Extract the [x, y] coordinate from the center of the cell holding the provided text.  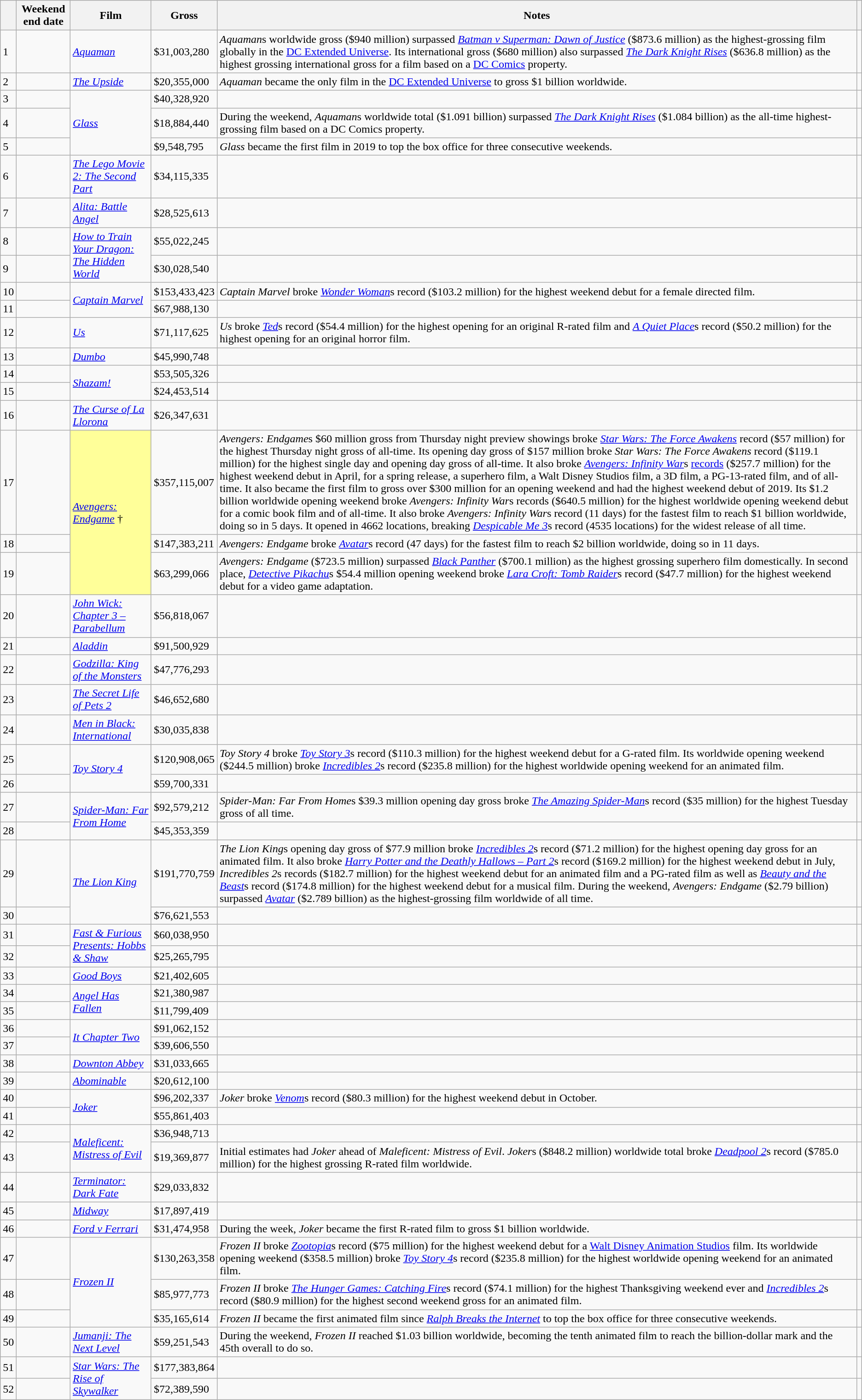
28 [8, 831]
7 [8, 213]
51 [8, 1368]
Terminator: Dark Fate [111, 1187]
25 [8, 759]
Men in Black: International [111, 730]
45 [8, 1211]
Glass became the first film in 2019 to top the box office for three consecutive weekends. [537, 146]
46 [8, 1229]
35 [8, 1011]
Aquaman [111, 52]
$91,062,152 [184, 1028]
14 [8, 374]
$31,474,958 [184, 1229]
31 [8, 935]
19 [8, 574]
Fast & Furious Presents: Hobbs & Shaw [111, 946]
18 [8, 544]
37 [8, 1046]
Avengers: Endgame broke Avatars record (47 days) for the fastest film to reach $2 billion worldwide, doing so in 11 days. [537, 544]
3 [8, 99]
$21,402,605 [184, 976]
$130,263,358 [184, 1259]
$191,770,759 [184, 873]
$59,251,543 [184, 1342]
Joker broke Venoms record ($80.3 million) for the highest weekend debut in October. [537, 1098]
39 [8, 1081]
Midway [111, 1211]
Downton Abbey [111, 1063]
38 [8, 1063]
$147,383,211 [184, 544]
5 [8, 146]
$17,897,419 [184, 1211]
21 [8, 646]
$20,612,100 [184, 1081]
$46,652,680 [184, 699]
$26,347,631 [184, 416]
The Lion King [111, 882]
Aquaman became the only film in the DC Extended Universe to gross $1 billion worldwide. [537, 82]
27 [8, 807]
$31,033,665 [184, 1063]
$67,988,130 [184, 309]
42 [8, 1133]
$9,548,795 [184, 146]
41 [8, 1116]
24 [8, 730]
12 [8, 333]
32 [8, 956]
$29,033,832 [184, 1187]
$28,525,613 [184, 213]
Angel Has Fallen [111, 1002]
$76,621,553 [184, 916]
Maleficent: Mistress of Evil [111, 1148]
$11,799,409 [184, 1011]
Dumbo [111, 356]
Avengers: Endgame † [111, 512]
8 [8, 241]
$55,022,245 [184, 241]
$72,389,590 [184, 1389]
13 [8, 356]
Shazam! [111, 383]
$92,579,212 [184, 807]
It Chapter Two [111, 1037]
$36,948,713 [184, 1133]
40 [8, 1098]
20 [8, 616]
Godzilla: King of the Monsters [111, 670]
$153,433,423 [184, 291]
9 [8, 269]
$24,453,514 [184, 392]
$120,908,065 [184, 759]
Joker [111, 1107]
47 [8, 1259]
23 [8, 699]
$60,038,950 [184, 935]
$20,355,000 [184, 82]
17 [8, 483]
John Wick: Chapter 3 – Parabellum [111, 616]
Captain Marvel broke Wonder Womans record ($103.2 million) for the highest weekend debut for a female directed film. [537, 291]
Good Boys [111, 976]
$34,115,335 [184, 176]
$31,003,280 [184, 52]
26 [8, 783]
$53,505,326 [184, 374]
$85,977,773 [184, 1295]
$357,115,007 [184, 483]
Frozen II became the first animated film since Ralph Breaks the Internet to top the box office for three consecutive weekends. [537, 1318]
$25,265,795 [184, 956]
10 [8, 291]
Frozen II [111, 1283]
$59,700,331 [184, 783]
30 [8, 916]
1 [8, 52]
Star Wars: The Rise of Skywalker [111, 1378]
Film [111, 16]
$30,028,540 [184, 269]
29 [8, 873]
33 [8, 976]
Toy Story 4 [111, 768]
$177,383,864 [184, 1368]
6 [8, 176]
$96,202,337 [184, 1098]
34 [8, 993]
Alita: Battle Angel [111, 213]
$47,776,293 [184, 670]
44 [8, 1187]
Jumanji: The Next Level [111, 1342]
Abominable [111, 1081]
Glass [111, 123]
43 [8, 1157]
52 [8, 1389]
How to Train Your Dragon: The Hidden World [111, 255]
$35,165,614 [184, 1318]
36 [8, 1028]
$21,380,987 [184, 993]
48 [8, 1295]
$30,035,838 [184, 730]
Captain Marvel [111, 300]
Aladdin [111, 646]
The Secret Life of Pets 2 [111, 699]
Weekend end date [43, 16]
The Lego Movie 2: The Second Part [111, 176]
The Upside [111, 82]
The Curse of La Llorona [111, 416]
Spider-Man: Far From Home [111, 815]
$40,328,920 [184, 99]
Us [111, 333]
$45,353,359 [184, 831]
$71,117,625 [184, 333]
Notes [537, 16]
$63,299,066 [184, 574]
$56,818,067 [184, 616]
22 [8, 670]
$91,500,929 [184, 646]
Gross [184, 16]
Ford v Ferrari [111, 1229]
11 [8, 309]
4 [8, 123]
$18,884,440 [184, 123]
50 [8, 1342]
49 [8, 1318]
During the week, Joker became the first R-rated film to gross $1 billion worldwide. [537, 1229]
$55,861,403 [184, 1116]
2 [8, 82]
$45,990,748 [184, 356]
16 [8, 416]
15 [8, 392]
$39,606,550 [184, 1046]
$19,369,877 [184, 1157]
